Capture the cell that displays the provided text and extract its [X, Y] central coordinate. 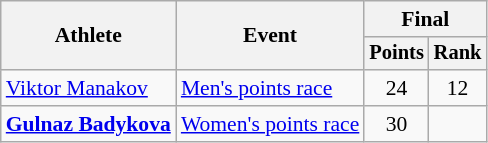
12 [458, 88]
Event [270, 36]
24 [396, 88]
Men's points race [270, 88]
Final [425, 19]
30 [396, 124]
Gulnaz Badykova [88, 124]
Women's points race [270, 124]
Athlete [88, 36]
Rank [458, 54]
Points [396, 54]
Viktor Manakov [88, 88]
